Detect which cell encompasses the target text, then output its (x, y) center coordinate. 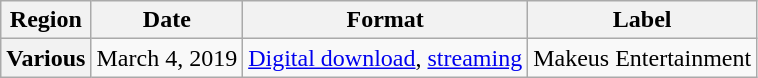
Region (46, 20)
March 4, 2019 (167, 58)
Format (386, 20)
Various (46, 58)
Digital download, streaming (386, 58)
Label (642, 20)
Makeus Entertainment (642, 58)
Date (167, 20)
